Provide the (X, Y) coordinate of the cell's center where the given text is located.  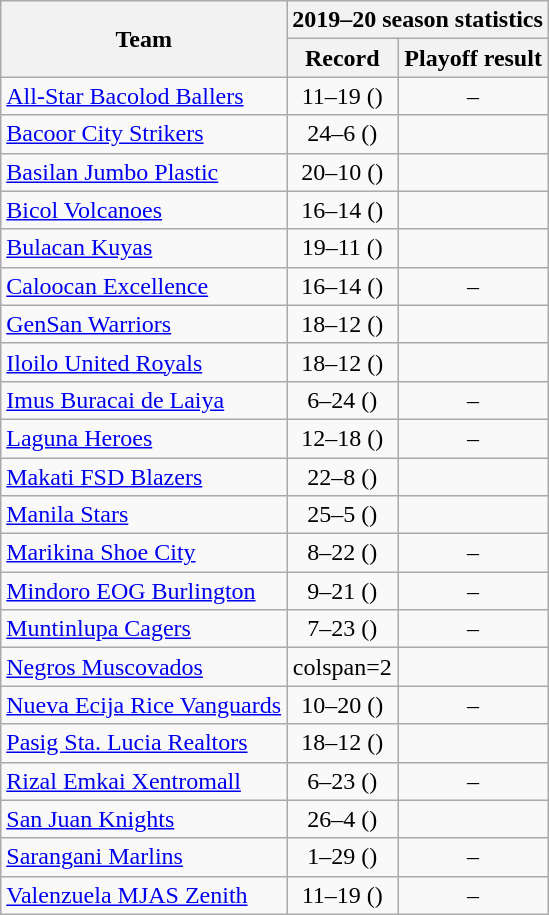
Iloilo United Royals (144, 362)
Marikina Shoe City (144, 553)
Record (342, 58)
7–23 () (342, 629)
6–24 () (342, 400)
22–8 () (342, 477)
Bacoor City Strikers (144, 134)
Basilan Jumbo Plastic (144, 172)
1–29 () (342, 857)
Negros Muscovados (144, 667)
Playoff result (473, 58)
19–11 () (342, 248)
Sarangani Marlins (144, 857)
Muntinlupa Cagers (144, 629)
Laguna Heroes (144, 438)
20–10 () (342, 172)
Pasig Sta. Lucia Realtors (144, 743)
Makati FSD Blazers (144, 477)
26–4 () (342, 819)
Manila Stars (144, 515)
Bulacan Kuyas (144, 248)
12–18 () (342, 438)
San Juan Knights (144, 819)
6–23 () (342, 781)
Caloocan Excellence (144, 286)
Mindoro EOG Burlington (144, 591)
Team (144, 39)
9–21 () (342, 591)
25–5 () (342, 515)
All-Star Bacolod Ballers (144, 96)
8–22 () (342, 553)
Valenzuela MJAS Zenith (144, 895)
10–20 () (342, 705)
Imus Buracai de Laiya (144, 400)
2019–20 season statistics (418, 20)
24–6 () (342, 134)
GenSan Warriors (144, 324)
Rizal Emkai Xentromall (144, 781)
Bicol Volcanoes (144, 210)
colspan=2 (342, 667)
Nueva Ecija Rice Vanguards (144, 705)
